Provide the [x, y] coordinate of the cell's center where the given text is located.  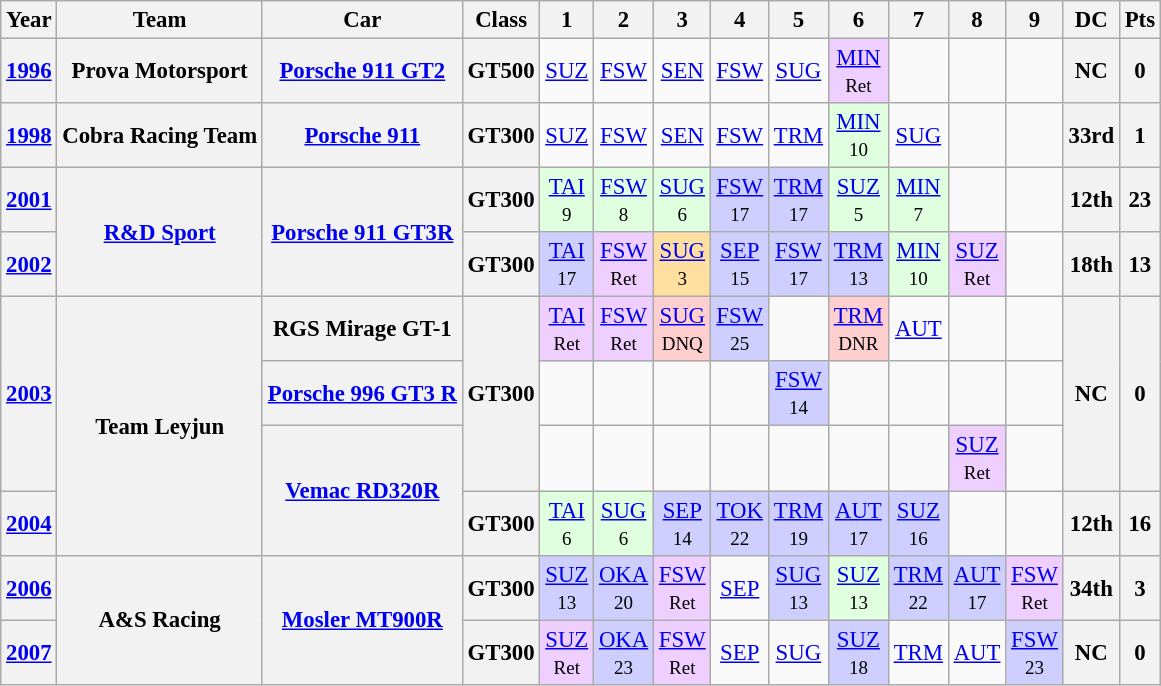
7 [918, 20]
Porsche 911 GT3R [362, 232]
A&S Racing [160, 620]
TOK22 [740, 524]
GT500 [501, 72]
Class [501, 20]
MIN7 [918, 200]
FSW25 [740, 330]
TRM17 [798, 200]
Porsche 996 GT3 R [362, 394]
TAI9 [567, 200]
8 [976, 20]
4 [740, 20]
2002 [29, 264]
OKA23 [624, 652]
FSW8 [624, 200]
5 [798, 20]
FSW14 [798, 394]
2007 [29, 652]
SEP15 [740, 264]
2001 [29, 200]
SUG13 [798, 588]
TRM22 [918, 588]
Cobra Racing Team [160, 136]
SEP14 [682, 524]
R&D Sport [160, 232]
Prova Motorsport [160, 72]
Vemac RD320R [362, 490]
SUZ18 [858, 652]
Porsche 911 GT2 [362, 72]
MINRet [858, 72]
TAIRet [567, 330]
16 [1140, 524]
2006 [29, 588]
Pts [1140, 20]
RGS Mirage GT-1 [362, 330]
TRM19 [798, 524]
TRM13 [858, 264]
DC [1091, 20]
SUZ16 [918, 524]
OKA20 [624, 588]
Porsche 911 [362, 136]
34th [1091, 588]
Mosler MT900R [362, 620]
TAI17 [567, 264]
9 [1034, 20]
Team [160, 20]
23 [1140, 200]
2004 [29, 524]
SUZ5 [858, 200]
SUGDNQ [682, 330]
6 [858, 20]
1998 [29, 136]
Year [29, 20]
2003 [29, 394]
Car [362, 20]
13 [1140, 264]
FSW23 [1034, 652]
SUG3 [682, 264]
Team Leyjun [160, 426]
TRMDNR [858, 330]
18th [1091, 264]
33rd [1091, 136]
TAI6 [567, 524]
1996 [29, 72]
2 [624, 20]
